Pinpoint the cell where the given text exists, returning its [x, y] midpoint coordinate. 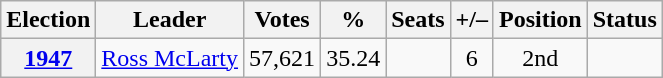
Votes [282, 20]
Election [48, 20]
2nd [540, 58]
+/– [472, 20]
57,621 [282, 58]
Seats [418, 20]
Position [540, 20]
Status [624, 20]
Leader [170, 20]
6 [472, 58]
Ross McLarty [170, 58]
% [354, 20]
1947 [48, 58]
35.24 [354, 58]
